From the cell containing the given text, extract its center point as (X, Y) coordinate. 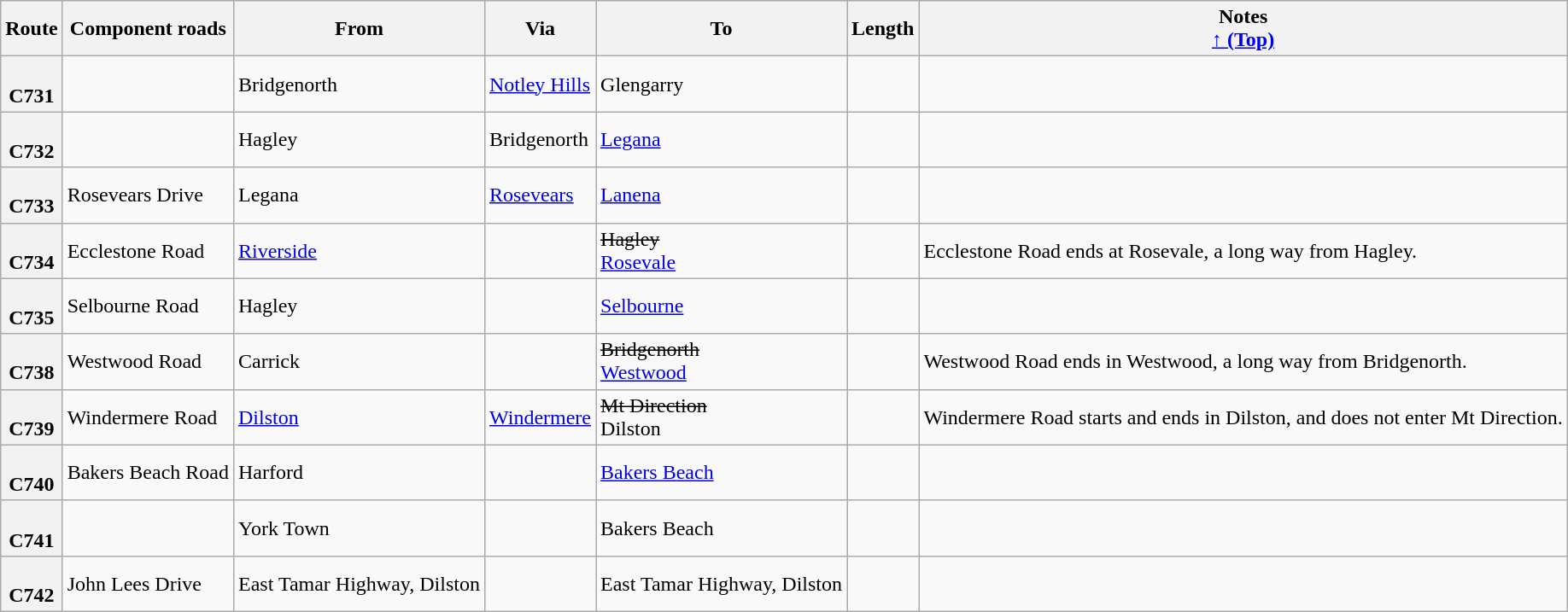
John Lees Drive (148, 584)
Notes↑ (Top) (1243, 29)
Selbourne (722, 306)
Rosevears Drive (148, 195)
Riverside (359, 251)
C739 (32, 417)
Ecclestone Road (148, 251)
Selbourne Road (148, 306)
Length (883, 29)
York Town (359, 527)
Bakers Beach Road (148, 473)
Westwood Road ends in Westwood, a long way from Bridgenorth. (1243, 362)
C738 (32, 362)
Glengarry (722, 84)
C735 (32, 306)
Dilston (359, 417)
Harford (359, 473)
Windermere Road (148, 417)
Windermere Road starts and ends in Dilston, and does not enter Mt Direction. (1243, 417)
Notley Hills (540, 84)
Bridgenorth Westwood (722, 362)
C732 (32, 140)
Hagley Rosevale (722, 251)
C733 (32, 195)
Westwood Road (148, 362)
C741 (32, 527)
To (722, 29)
C731 (32, 84)
C734 (32, 251)
Via (540, 29)
Component roads (148, 29)
Mt Direction Dilston (722, 417)
Ecclestone Road ends at Rosevale, a long way from Hagley. (1243, 251)
From (359, 29)
C742 (32, 584)
Route (32, 29)
Lanena (722, 195)
Rosevears (540, 195)
Windermere (540, 417)
C740 (32, 473)
Carrick (359, 362)
